Return (x, y) of the center of cell containing provided text 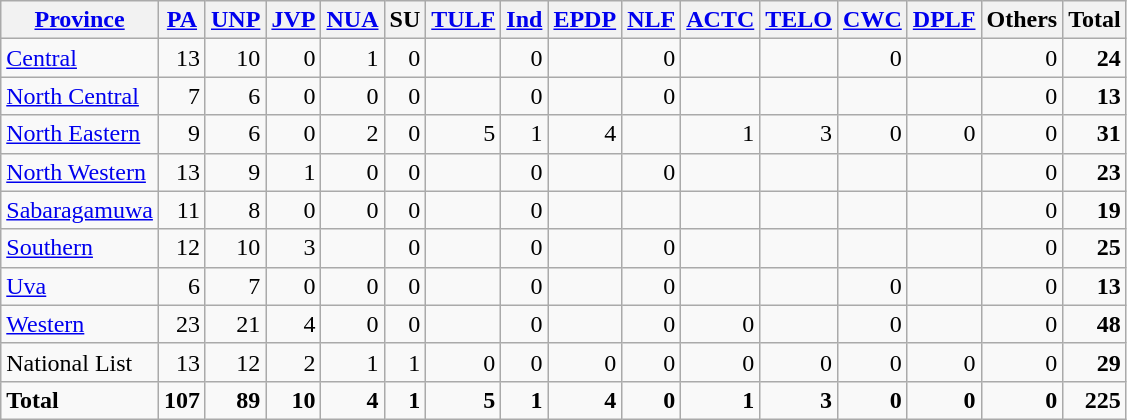
SU (405, 20)
DPLF (944, 20)
Uva (80, 286)
48 (1095, 324)
ACTC (720, 20)
JVP (294, 20)
TELO (799, 20)
CWC (873, 20)
Western (80, 324)
North Central (80, 96)
UNP (235, 20)
Southern (80, 248)
8 (235, 210)
11 (182, 210)
31 (1095, 134)
107 (182, 400)
89 (235, 400)
Province (80, 20)
North Eastern (80, 134)
National List (80, 362)
24 (1095, 58)
Others (1022, 20)
PA (182, 20)
NUA (352, 20)
29 (1095, 362)
Central (80, 58)
19 (1095, 210)
NLF (652, 20)
225 (1095, 400)
Sabaragamuwa (80, 210)
North Western (80, 172)
EPDP (585, 20)
21 (235, 324)
25 (1095, 248)
TULF (464, 20)
Ind (524, 20)
